Return the [x, y] coordinate for the center point of the cell that contains the specified text.  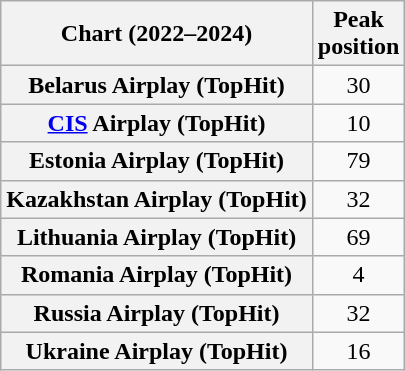
69 [358, 237]
79 [358, 161]
Kazakhstan Airplay (TopHit) [157, 199]
Lithuania Airplay (TopHit) [157, 237]
Ukraine Airplay (TopHit) [157, 351]
Peakposition [358, 34]
16 [358, 351]
Romania Airplay (TopHit) [157, 275]
Estonia Airplay (TopHit) [157, 161]
CIS Airplay (TopHit) [157, 123]
Chart (2022–2024) [157, 34]
Russia Airplay (TopHit) [157, 313]
30 [358, 85]
4 [358, 275]
Belarus Airplay (TopHit) [157, 85]
10 [358, 123]
